Determine the [x, y] coordinate at the center of the cell enclosing the given text.  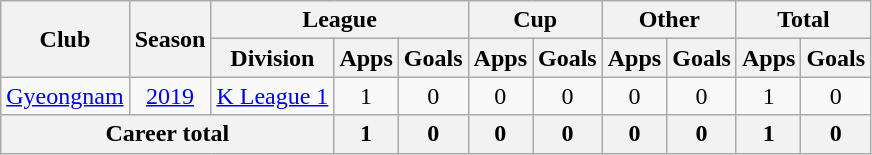
Career total [168, 134]
Total [803, 20]
Club [65, 39]
K League 1 [272, 96]
2019 [170, 96]
Division [272, 58]
Other [669, 20]
Season [170, 39]
Cup [535, 20]
League [340, 20]
Gyeongnam [65, 96]
